Identify which cell holds the provided text, then report its [X, Y] central coordinate. 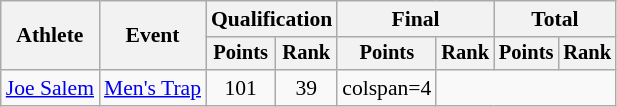
101 [240, 88]
Total [555, 19]
Event [152, 36]
Joe Salem [50, 88]
39 [306, 88]
Qualification [272, 19]
colspan=4 [386, 88]
Athlete [50, 36]
Men's Trap [152, 88]
Final [416, 19]
